Scan for the cell matching the given text and deliver its [X, Y] coordinate at center. 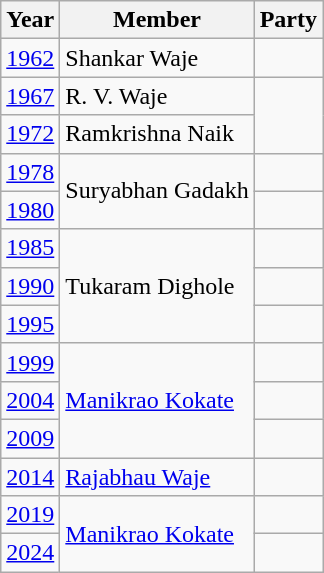
1999 [30, 362]
Party [288, 20]
2004 [30, 400]
2019 [30, 515]
1985 [30, 248]
1990 [30, 286]
Rajabhau Waje [157, 477]
Shankar Waje [157, 58]
1967 [30, 96]
2024 [30, 553]
1972 [30, 134]
Tukaram Dighole [157, 286]
Year [30, 20]
1962 [30, 58]
Ramkrishna Naik [157, 134]
2014 [30, 477]
1995 [30, 324]
R. V. Waje [157, 96]
1980 [30, 210]
2009 [30, 438]
Suryabhan Gadakh [157, 191]
Member [157, 20]
1978 [30, 172]
